Detect which cell encompasses the target text, then output its [x, y] center coordinate. 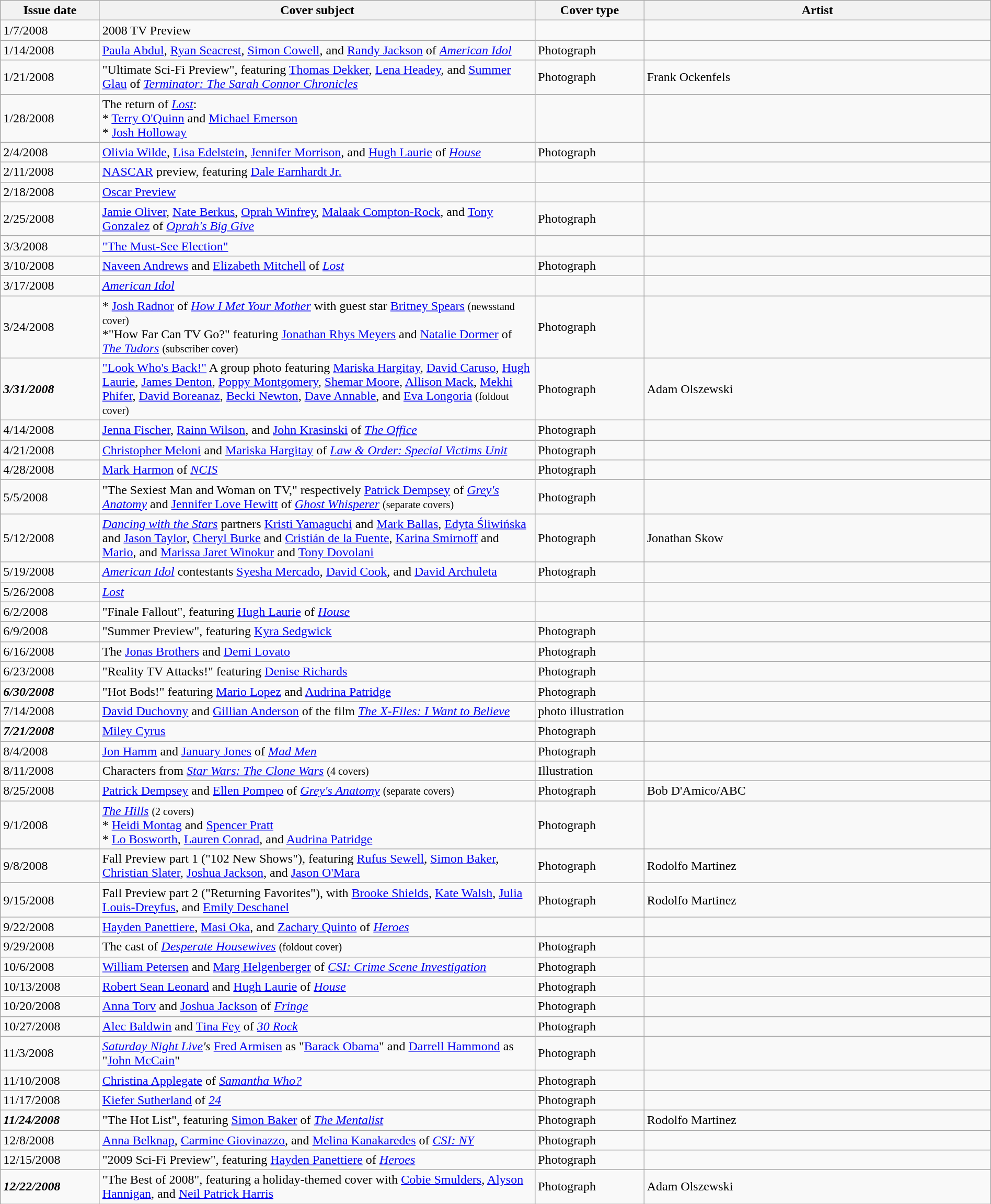
11/3/2008 [50, 1053]
Frank Ockenfels [817, 77]
NASCAR preview, featuring Dale Earnhardt Jr. [317, 172]
"Hot Bods!" featuring Mario Lopez and Audrina Patridge [317, 691]
6/9/2008 [50, 632]
Oscar Preview [317, 192]
6/16/2008 [50, 651]
Alec Baldwin and Tina Fey of 30 Rock [317, 1026]
Bob D'Amico/ABC [817, 791]
Artist [817, 10]
Jenna Fischer, Rainn Wilson, and John Krasinski of The Office [317, 430]
"Summer Preview", featuring Kyra Sedgwick [317, 632]
8/25/2008 [50, 791]
Cover subject [317, 10]
Jamie Oliver, Nate Berkus, Oprah Winfrey, Malaak Compton-Rock, and Tony Gonzalez of Oprah's Big Give [317, 219]
Illustration [590, 771]
3/31/2008 [50, 389]
12/15/2008 [50, 1160]
"The Must-See Election" [317, 246]
3/24/2008 [50, 327]
Naveen Andrews and Elizabeth Mitchell of Lost [317, 266]
photo illustration [590, 711]
7/14/2008 [50, 711]
8/11/2008 [50, 771]
"2009 Sci-Fi Preview", featuring Hayden Panettiere of Heroes [317, 1160]
4/21/2008 [50, 450]
Jonathan Skow [817, 538]
3/10/2008 [50, 266]
9/15/2008 [50, 900]
10/27/2008 [50, 1026]
12/22/2008 [50, 1187]
2/11/2008 [50, 172]
6/30/2008 [50, 691]
American Idol contestants Syesha Mercado, David Cook, and David Archuleta [317, 572]
5/5/2008 [50, 497]
2/4/2008 [50, 152]
Issue date [50, 10]
The return of Lost:* Terry O'Quinn and Michael Emerson* Josh Holloway [317, 118]
2/18/2008 [50, 192]
5/19/2008 [50, 572]
2008 TV Preview [317, 30]
Kiefer Sutherland of 24 [317, 1100]
William Petersen and Marg Helgenberger of CSI: Crime Scene Investigation [317, 967]
1/28/2008 [50, 118]
11/24/2008 [50, 1120]
Robert Sean Leonard and Hugh Laurie of House [317, 987]
3/3/2008 [50, 246]
Anna Belknap, Carmine Giovinazzo, and Melina Kanakaredes of CSI: NY [317, 1140]
Christopher Meloni and Mariska Hargitay of Law & Order: Special Victims Unit [317, 450]
10/6/2008 [50, 967]
Mark Harmon of NCIS [317, 470]
8/4/2008 [50, 751]
"The Best of 2008", featuring a holiday-themed cover with Cobie Smulders, Alyson Hannigan, and Neil Patrick Harris [317, 1187]
Saturday Night Live's Fred Armisen as "Barack Obama" and Darrell Hammond as "John McCain" [317, 1053]
Hayden Panettiere, Masi Oka, and Zachary Quinto of Heroes [317, 927]
5/26/2008 [50, 592]
1/7/2008 [50, 30]
5/12/2008 [50, 538]
Christina Applegate of Samantha Who? [317, 1080]
1/14/2008 [50, 50]
9/1/2008 [50, 825]
1/21/2008 [50, 77]
9/8/2008 [50, 866]
Characters from Star Wars: The Clone Wars (4 covers) [317, 771]
11/10/2008 [50, 1080]
9/22/2008 [50, 927]
9/29/2008 [50, 947]
The cast of Desperate Housewives (foldout cover) [317, 947]
Cover type [590, 10]
Fall Preview part 2 ("Returning Favorites"), with Brooke Shields, Kate Walsh, Julia Louis-Dreyfus, and Emily Deschanel [317, 900]
Fall Preview part 1 ("102 New Shows"), featuring Rufus Sewell, Simon Baker, Christian Slater, Joshua Jackson, and Jason O'Mara [317, 866]
11/17/2008 [50, 1100]
American Idol [317, 285]
4/28/2008 [50, 470]
"The Hot List", featuring Simon Baker of The Mentalist [317, 1120]
3/17/2008 [50, 285]
The Hills (2 covers)* Heidi Montag and Spencer Pratt* Lo Bosworth, Lauren Conrad, and Audrina Patridge [317, 825]
"Reality TV Attacks!" featuring Denise Richards [317, 671]
"The Sexiest Man and Woman on TV," respectively Patrick Dempsey of Grey's Anatomy and Jennifer Love Hewitt of Ghost Whisperer (separate covers) [317, 497]
David Duchovny and Gillian Anderson of the film The X-Files: I Want to Believe [317, 711]
Patrick Dempsey and Ellen Pompeo of Grey's Anatomy (separate covers) [317, 791]
Miley Cyrus [317, 731]
"Ultimate Sci-Fi Preview", featuring Thomas Dekker, Lena Headey, and Summer Glau of Terminator: The Sarah Connor Chronicles [317, 77]
12/8/2008 [50, 1140]
Paula Abdul, Ryan Seacrest, Simon Cowell, and Randy Jackson of American Idol [317, 50]
Olivia Wilde, Lisa Edelstein, Jennifer Morrison, and Hugh Laurie of House [317, 152]
6/2/2008 [50, 612]
6/23/2008 [50, 671]
Jon Hamm and January Jones of Mad Men [317, 751]
"Finale Fallout", featuring Hugh Laurie of House [317, 612]
The Jonas Brothers and Demi Lovato [317, 651]
10/20/2008 [50, 1006]
Lost [317, 592]
10/13/2008 [50, 987]
2/25/2008 [50, 219]
4/14/2008 [50, 430]
Anna Torv and Joshua Jackson of Fringe [317, 1006]
7/21/2008 [50, 731]
